Return the [X, Y] coordinate for the center point of the cell that contains the specified text.  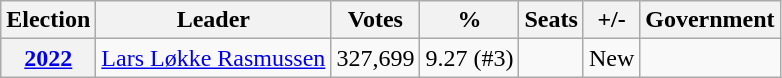
Lars Løkke Rasmussen [214, 58]
Government [710, 20]
Leader [214, 20]
Election [48, 20]
Votes [376, 20]
Seats [551, 20]
% [470, 20]
+/- [611, 20]
327,699 [376, 58]
New [611, 58]
2022 [48, 58]
9.27 (#3) [470, 58]
